For the text-containing cell, return its midpoint in (X, Y) coordinate format. 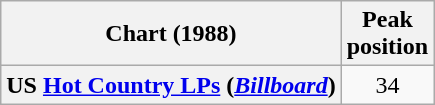
Peakposition (387, 34)
US Hot Country LPs (Billboard) (171, 85)
Chart (1988) (171, 34)
34 (387, 85)
